Return [X, Y] of the center of cell containing provided text 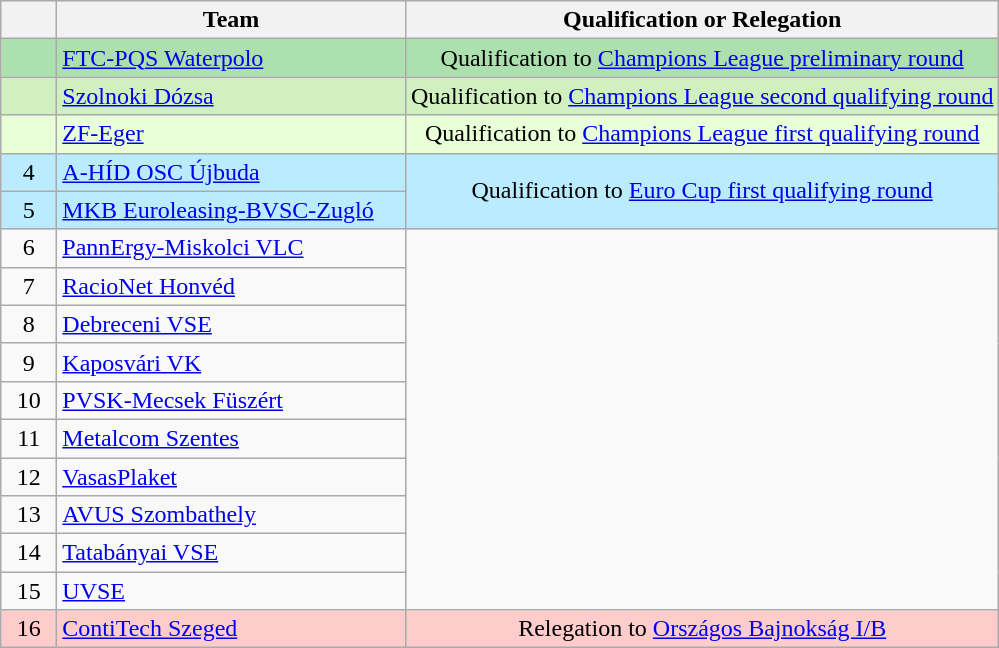
Team [232, 20]
Qualification to Champions League second qualifying round [702, 96]
A-HÍD OSC Újbuda [232, 172]
ZF-Eger [232, 134]
7 [29, 286]
Relegation to Országos Bajnokság I/B [702, 629]
FTC-PQS Waterpolo [232, 58]
Qualification to Champions League first qualifying round [702, 134]
AVUS Szombathely [232, 515]
Tatabányai VSE [232, 553]
10 [29, 400]
RacioNet Honvéd [232, 286]
PVSK-Mecsek Füszért [232, 400]
Qualification to Euro Cup first qualifying round [702, 191]
16 [29, 629]
4 [29, 172]
12 [29, 477]
9 [29, 362]
Kaposvári VK [232, 362]
VasasPlaket [232, 477]
PannErgy-Miskolci VLC [232, 248]
Qualification to Champions League preliminary round [702, 58]
14 [29, 553]
11 [29, 438]
13 [29, 515]
5 [29, 210]
15 [29, 591]
Szolnoki Dózsa [232, 96]
MKB Euroleasing-BVSC-Zugló [232, 210]
6 [29, 248]
Debreceni VSE [232, 324]
UVSE [232, 591]
Metalcom Szentes [232, 438]
Qualification or Relegation [702, 20]
ContiTech Szeged [232, 629]
8 [29, 324]
